Output the (X, Y) coordinate of the center of the cell containing the given text.  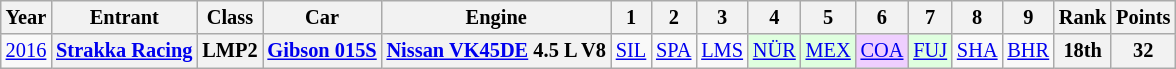
SPA (674, 51)
Car (322, 17)
3 (722, 17)
Rank (1082, 17)
Entrant (124, 17)
Nissan VK45DE 4.5 L V8 (496, 51)
Year (26, 17)
MEX (828, 51)
SHA (977, 51)
2016 (26, 51)
Gibson 015S (322, 51)
BHR (1028, 51)
FUJ (930, 51)
LMS (722, 51)
Strakka Racing (124, 51)
9 (1028, 17)
18th (1082, 51)
Points (1143, 17)
LMP2 (230, 51)
8 (977, 17)
SIL (631, 51)
6 (882, 17)
5 (828, 17)
4 (774, 17)
7 (930, 17)
32 (1143, 51)
Class (230, 17)
NÜR (774, 51)
Engine (496, 17)
2 (674, 17)
COA (882, 51)
1 (631, 17)
